Detect which cell encompasses the target text, then output its (x, y) center coordinate. 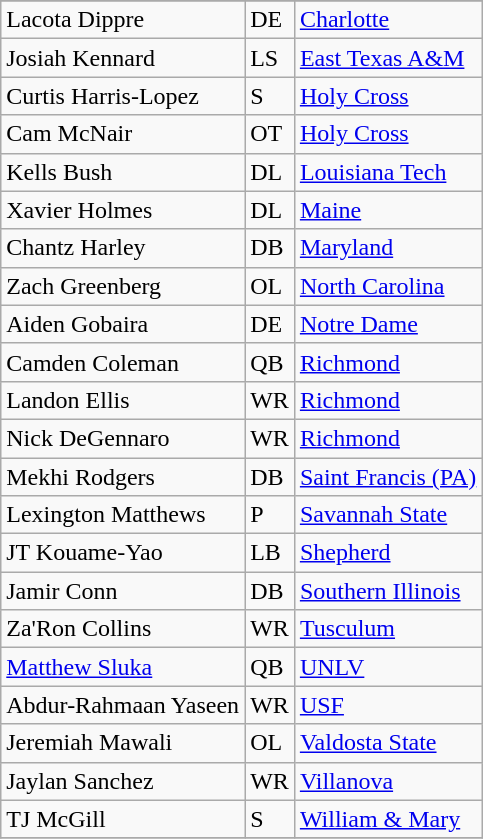
TJ McGill (123, 819)
Zach Greenberg (123, 286)
Za'Ron Collins (123, 629)
Notre Dame (388, 324)
William & Mary (388, 819)
Tusculum (388, 629)
Shepherd (388, 553)
Savannah State (388, 515)
UNLV (388, 667)
Chantz Harley (123, 248)
Nick DeGennaro (123, 438)
Villanova (388, 781)
JT Kouame-Yao (123, 553)
Curtis Harris-Lopez (123, 96)
Maine (388, 210)
East Texas A&M (388, 58)
Maryland (388, 248)
Southern Illinois (388, 591)
Matthew Sluka (123, 667)
Kells Bush (123, 172)
Charlotte (388, 20)
LS (270, 58)
OT (270, 134)
Camden Coleman (123, 362)
Josiah Kennard (123, 58)
Aiden Gobaira (123, 324)
Abdur-Rahmaan Yaseen (123, 705)
Xavier Holmes (123, 210)
Lacota Dippre (123, 20)
North Carolina (388, 286)
LB (270, 553)
Jaylan Sanchez (123, 781)
Valdosta State (388, 743)
Lexington Matthews (123, 515)
Jeremiah Mawali (123, 743)
P (270, 515)
Cam McNair (123, 134)
Landon Ellis (123, 400)
Jamir Conn (123, 591)
Mekhi Rodgers (123, 477)
Louisiana Tech (388, 172)
Saint Francis (PA) (388, 477)
USF (388, 705)
